Scan for the cell matching the given text and deliver its (x, y) coordinate at center. 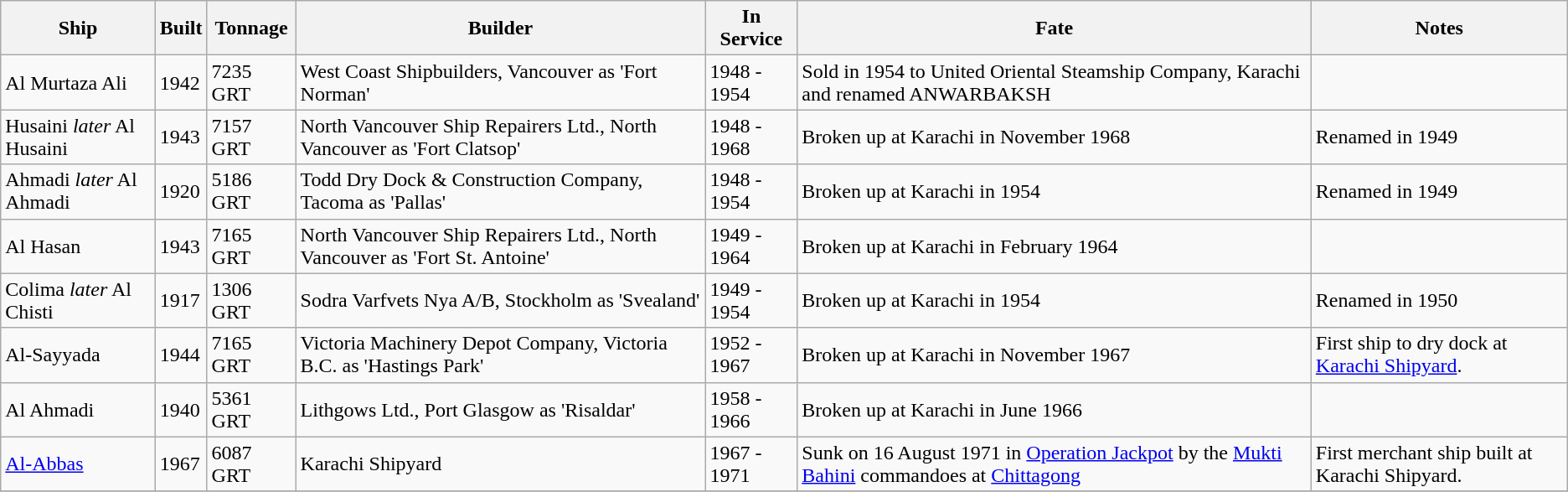
Broken up at Karachi in November 1967 (1055, 355)
In Service (751, 28)
1958 - 1966 (751, 409)
Broken up at Karachi in November 1968 (1055, 137)
1949 - 1954 (751, 300)
Fate (1055, 28)
Victoria Machinery Depot Company, Victoria B.C. as 'Hastings Park' (501, 355)
Al Hasan (79, 246)
1940 (181, 409)
Al-Abbas (79, 464)
Al-Sayyada (79, 355)
First ship to dry dock at Karachi Shipyard. (1439, 355)
1920 (181, 191)
6087 GRT (251, 464)
1949 - 1964 (751, 246)
Built (181, 28)
1952 - 1967 (751, 355)
Broken up at Karachi in February 1964 (1055, 246)
5186 GRT (251, 191)
Builder (501, 28)
1944 (181, 355)
West Coast Shipbuilders, Vancouver as 'Fort Norman' (501, 82)
Sold in 1954 to United Oriental Steamship Company, Karachi and renamed ANWARBAKSH (1055, 82)
Ahmadi later Al Ahmadi (79, 191)
Sodra Varfvets Nya A/B, Stockholm as 'Svealand' (501, 300)
7235 GRT (251, 82)
7157 GRT (251, 137)
1942 (181, 82)
Al Ahmadi (79, 409)
Colima later Al Chisti (79, 300)
Ship (79, 28)
1306 GRT (251, 300)
Al Murtaza Ali (79, 82)
Todd Dry Dock & Construction Company, Tacoma as 'Pallas' (501, 191)
1967 (181, 464)
1917 (181, 300)
Karachi Shipyard (501, 464)
1948 - 1968 (751, 137)
Renamed in 1950 (1439, 300)
1967 - 1971 (751, 464)
Notes (1439, 28)
North Vancouver Ship Repairers Ltd., North Vancouver as 'Fort St. Antoine' (501, 246)
Sunk on 16 August 1971 in Operation Jackpot by the Mukti Bahini commandoes at Chittagong (1055, 464)
Lithgows Ltd., Port Glasgow as 'Risaldar' (501, 409)
Broken up at Karachi in June 1966 (1055, 409)
Tonnage (251, 28)
North Vancouver Ship Repairers Ltd., North Vancouver as 'Fort Clatsop' (501, 137)
5361 GRT (251, 409)
Husaini later Al Husaini (79, 137)
First merchant ship built at Karachi Shipyard. (1439, 464)
